For the text-containing cell, return its midpoint in (X, Y) coordinate format. 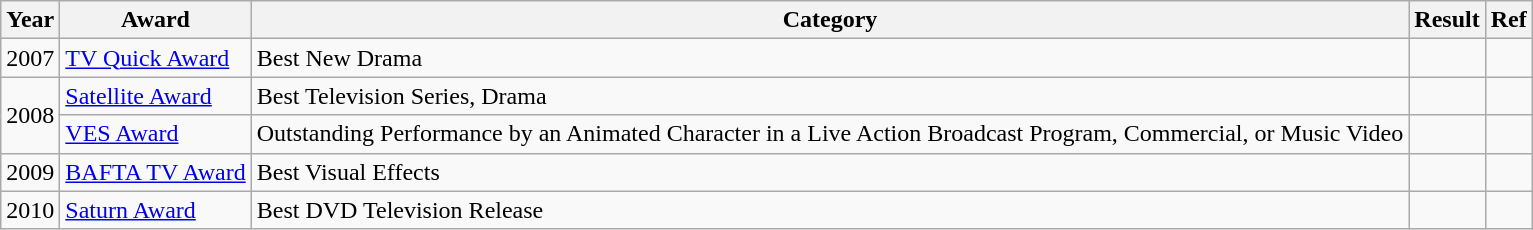
Best Television Series, Drama (830, 96)
TV Quick Award (156, 58)
Satellite Award (156, 96)
BAFTA TV Award (156, 172)
Best DVD Television Release (830, 210)
Saturn Award (156, 210)
VES Award (156, 134)
Best Visual Effects (830, 172)
2008 (30, 115)
Outstanding Performance by an Animated Character in a Live Action Broadcast Program, Commercial, or Music Video (830, 134)
Best New Drama (830, 58)
Category (830, 20)
Award (156, 20)
Ref (1508, 20)
Result (1447, 20)
2007 (30, 58)
2010 (30, 210)
Year (30, 20)
2009 (30, 172)
